Find where the given text appears and provide that cell's center as [X, Y] coordinate. 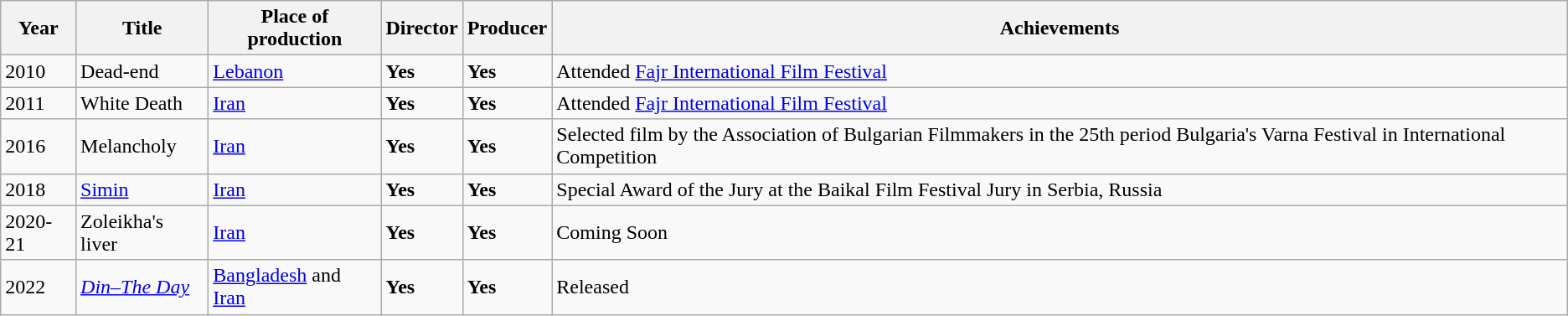
Special Award of the Jury at the Baikal Film Festival Jury in Serbia, Russia [1060, 189]
Dead-end [142, 71]
2022 [39, 287]
Place of production [295, 28]
Simin [142, 189]
Melancholy [142, 146]
2016 [39, 146]
2020-21 [39, 233]
Coming Soon [1060, 233]
Producer [508, 28]
2010 [39, 71]
Bangladesh and Iran [295, 287]
Lebanon [295, 71]
2011 [39, 103]
Year [39, 28]
Zoleikha's liver [142, 233]
Achievements [1060, 28]
2018 [39, 189]
Released [1060, 287]
Din–The Day [142, 287]
Title [142, 28]
Selected film by the Association of Bulgarian Filmmakers in the 25th period Bulgaria's Varna Festival in International Competition [1060, 146]
White Death [142, 103]
Director [422, 28]
